Provide the (X, Y) coordinate of the cell's center where the given text is located.  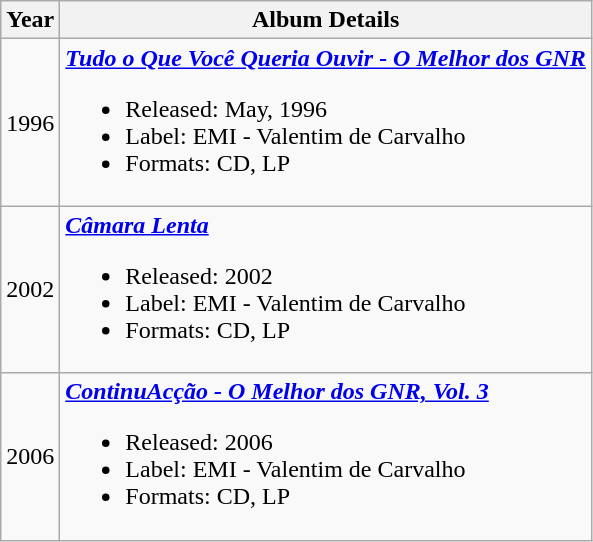
Year (30, 20)
Câmara LentaReleased: 2002Label: EMI - Valentim de CarvalhoFormats: CD, LP (326, 290)
2002 (30, 290)
Tudo o Que Você Queria Ouvir - O Melhor dos GNRReleased: May, 1996Label: EMI - Valentim de CarvalhoFormats: CD, LP (326, 122)
Album Details (326, 20)
ContinuAcção - O Melhor dos GNR, Vol. 3Released: 2006Label: EMI - Valentim de CarvalhoFormats: CD, LP (326, 456)
2006 (30, 456)
1996 (30, 122)
